For the text-containing cell, return its midpoint in (X, Y) coordinate format. 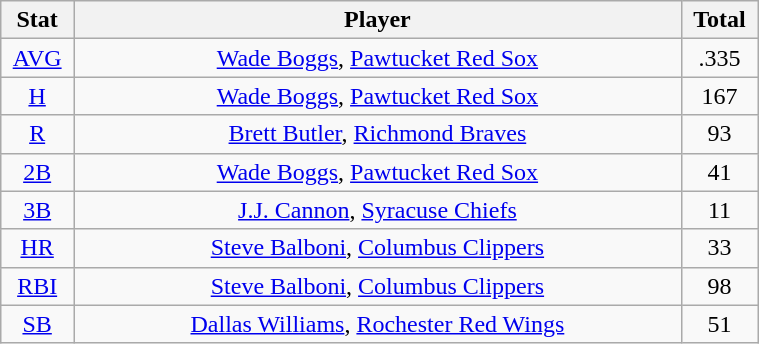
R (38, 134)
2B (38, 172)
Player (378, 20)
Brett Butler, Richmond Braves (378, 134)
J.J. Cannon, Syracuse Chiefs (378, 210)
93 (719, 134)
Dallas Williams, Rochester Red Wings (378, 324)
Stat (38, 20)
51 (719, 324)
SB (38, 324)
33 (719, 248)
RBI (38, 286)
Total (719, 20)
98 (719, 286)
.335 (719, 58)
H (38, 96)
3B (38, 210)
41 (719, 172)
HR (38, 248)
167 (719, 96)
AVG (38, 58)
11 (719, 210)
